Scan for the cell matching the given text and deliver its [x, y] coordinate at center. 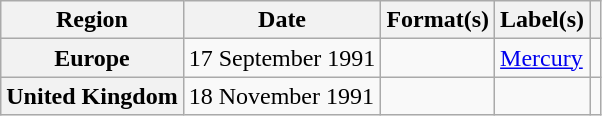
Region [92, 20]
Europe [92, 58]
Mercury [542, 58]
18 November 1991 [282, 96]
United Kingdom [92, 96]
Date [282, 20]
Format(s) [438, 20]
17 September 1991 [282, 58]
Label(s) [542, 20]
